Detect which cell encompasses the target text, then output its [x, y] center coordinate. 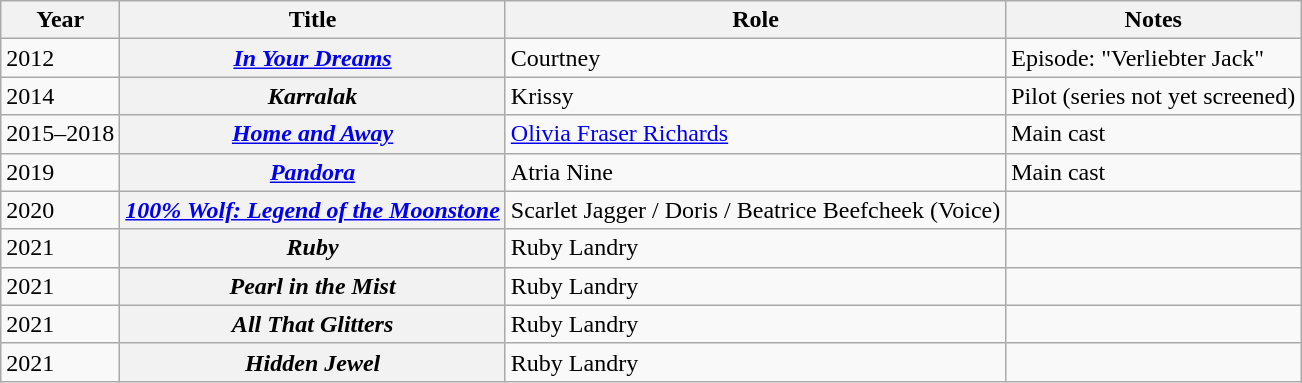
2012 [60, 58]
2020 [60, 210]
2019 [60, 172]
Krissy [755, 96]
In Your Dreams [313, 58]
Hidden Jewel [313, 362]
Atria Nine [755, 172]
Karralak [313, 96]
100% Wolf: Legend of the Moonstone [313, 210]
Notes [1154, 20]
Year [60, 20]
Courtney [755, 58]
Scarlet Jagger / Doris / Beatrice Beefcheek (Voice) [755, 210]
Episode: "Verliebter Jack" [1154, 58]
Ruby [313, 248]
Pandora [313, 172]
Pearl in the Mist [313, 286]
2015–2018 [60, 134]
Pilot (series not yet screened) [1154, 96]
Title [313, 20]
Olivia Fraser Richards [755, 134]
Home and Away [313, 134]
2014 [60, 96]
Role [755, 20]
All That Glitters [313, 324]
